From the cell containing the given text, extract its center point as (x, y) coordinate. 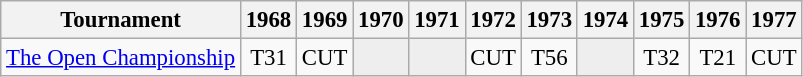
1977 (774, 20)
T21 (718, 58)
1971 (437, 20)
T31 (268, 58)
1972 (493, 20)
Tournament (121, 20)
1975 (661, 20)
1968 (268, 20)
1970 (381, 20)
1969 (325, 20)
The Open Championship (121, 58)
1976 (718, 20)
1973 (549, 20)
T56 (549, 58)
T32 (661, 58)
1974 (605, 20)
